Output the [x, y] coordinate of the center of the cell containing the given text.  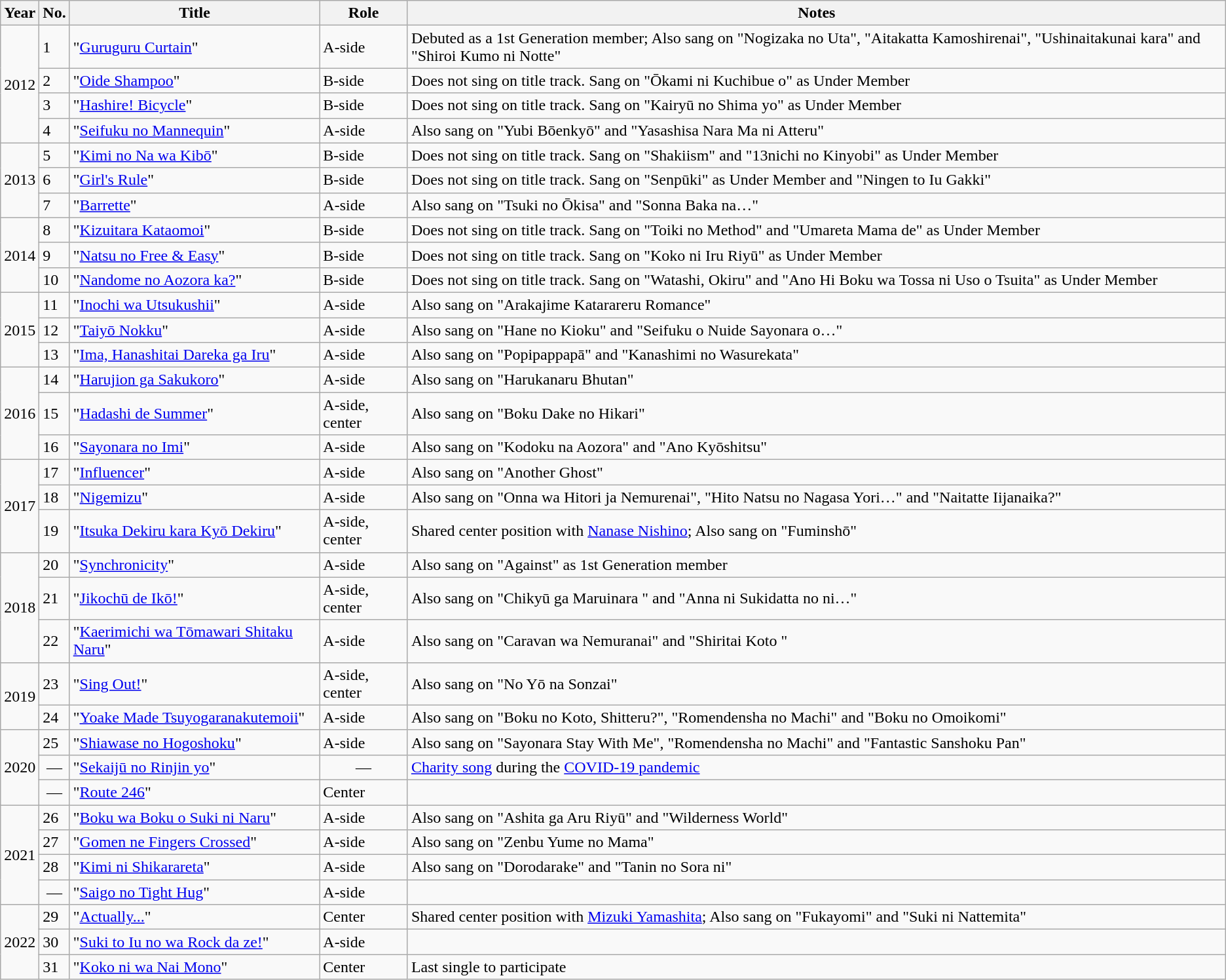
"Route 246" [195, 792]
Title [195, 13]
"Sing Out!" [195, 684]
Also sang on "Sayonara Stay With Me", "Romendensha no Machi" and "Fantastic Sanshoku Pan" [816, 742]
2017 [20, 506]
Does not sing on title track. Sang on "Shakiism" and "13nichi no Kinyobi" as Under Member [816, 155]
"Taiyō Nokku" [195, 330]
Also sang on "Against" as 1st Generation member [816, 565]
30 [54, 942]
14 [54, 380]
Also sang on "Onna wa Hitori ja Nemurenai", "Hito Natsu no Nagasa Yori…" and "Naitatte Iijanaika?" [816, 497]
"Suki to Iu no wa Rock da ze!" [195, 942]
"Kizuitara Kataomoi" [195, 230]
15 [54, 414]
7 [54, 205]
Also sang on "Chikyū ga Maruinara " and "Anna ni Sukidatta no ni…" [816, 599]
"Actually..." [195, 917]
Also sang on "Boku no Koto, Shitteru?", "Romendensha no Machi" and "Boku no Omoikomi" [816, 717]
23 [54, 684]
2019 [20, 696]
"Barrette" [195, 205]
13 [54, 355]
Also sang on "Kodoku na Aozora" and "Ano Kyōshitsu" [816, 447]
"Nigemizu" [195, 497]
Also sang on "Dorodarake" and "Tanin no Sora ni" [816, 867]
Also sang on "Yubi Bōenkyō" and "Yasashisa Nara Ma ni Atteru" [816, 130]
28 [54, 867]
5 [54, 155]
"Boku wa Boku o Suki ni Naru" [195, 817]
9 [54, 255]
20 [54, 565]
"Sekaijū no Rinjin yo" [195, 767]
"Kaerimichi wa Tōmawari Shitaku Naru" [195, 641]
"Kimi no Na wa Kibō" [195, 155]
10 [54, 280]
2018 [20, 607]
"Itsuka Dekiru kara Kyō Dekiru" [195, 531]
18 [54, 497]
Shared center position with Mizuki Yamashita; Also sang on "Fukayomi" and "Suki ni Nattemita" [816, 917]
29 [54, 917]
"Inochi wa Utsukushii" [195, 305]
Does not sing on title track. Sang on "Kairyū no Shima yo" as Under Member [816, 105]
Also sang on "Another Ghost" [816, 472]
Does not sing on title track. Sang on "Senpūki" as Under Member and "Ningen to Iu Gakki" [816, 180]
Debuted as a 1st Generation member; Also sang on "Nogizaka no Uta", "Aitakatta Kamoshirenai", "Ushinaitakunai kara" and "Shiroi Kumo ni Notte" [816, 47]
"Seifuku no Mannequin" [195, 130]
17 [54, 472]
Year [20, 13]
"Shiawase no Hogoshoku" [195, 742]
3 [54, 105]
Also sang on "Harukanaru Bhutan" [816, 380]
Also sang on "Zenbu Yume no Mama" [816, 842]
2015 [20, 330]
Last single to participate [816, 967]
Notes [816, 13]
Also sang on "Tsuki no Ōkisa" and "Sonna Baka na…" [816, 205]
"Harujion ga Sakukoro" [195, 380]
Does not sing on title track. Sang on "Toiki no Method" and "Umareta Mama de" as Under Member [816, 230]
2020 [20, 767]
"Oide Shampoo" [195, 81]
Does not sing on title track. Sang on "Koko ni Iru Riyū" as Under Member [816, 255]
2 [54, 81]
Charity song during the COVID-19 pandemic [816, 767]
2014 [20, 255]
11 [54, 305]
Also sang on "Ashita ga Aru Riyū" and "Wilderness World" [816, 817]
21 [54, 599]
25 [54, 742]
Shared center position with Nanase Nishino; Also sang on "Fuminshō" [816, 531]
Also sang on "Popipappapā" and "Kanashimi no Wasurekata" [816, 355]
"Jikochū de Ikō!" [195, 599]
4 [54, 130]
"Yoake Made Tsuyogaranakutemoii" [195, 717]
"Hashire! Bicycle" [195, 105]
Also sang on "Boku Dake no Hikari" [816, 414]
Does not sing on title track. Sang on "Watashi, Okiru" and "Ano Hi Boku wa Tossa ni Uso o Tsuita" as Under Member [816, 280]
Also sang on "Caravan wa Nemuranai" and "Shiritai Koto " [816, 641]
"Gomen ne Fingers Crossed" [195, 842]
19 [54, 531]
"Synchronicity" [195, 565]
"Kimi ni Shikarareta" [195, 867]
"Guruguru Curtain" [195, 47]
Does not sing on title track. Sang on "Ōkami ni Kuchibue o" as Under Member [816, 81]
Role [364, 13]
Also sang on "No Yō na Sonzai" [816, 684]
2021 [20, 854]
"Saigo no Tight Hug" [195, 892]
12 [54, 330]
"Koko ni wa Nai Mono" [195, 967]
1 [54, 47]
2012 [20, 84]
"Girl's Rule" [195, 180]
27 [54, 842]
Also sang on "Hane no Kioku" and "Seifuku o Nuide Sayonara o…" [816, 330]
"Ima, Hanashitai Dareka ga Iru" [195, 355]
22 [54, 641]
16 [54, 447]
No. [54, 13]
2013 [20, 180]
"Natsu no Free & Easy" [195, 255]
6 [54, 180]
8 [54, 230]
"Sayonara no Imi" [195, 447]
"Nandome no Aozora ka?" [195, 280]
2016 [20, 414]
"Hadashi de Summer" [195, 414]
26 [54, 817]
Also sang on "Arakajime Katarareru Romance" [816, 305]
2022 [20, 942]
24 [54, 717]
31 [54, 967]
"Influencer" [195, 472]
